Identify which cell holds the provided text, then report its (X, Y) central coordinate. 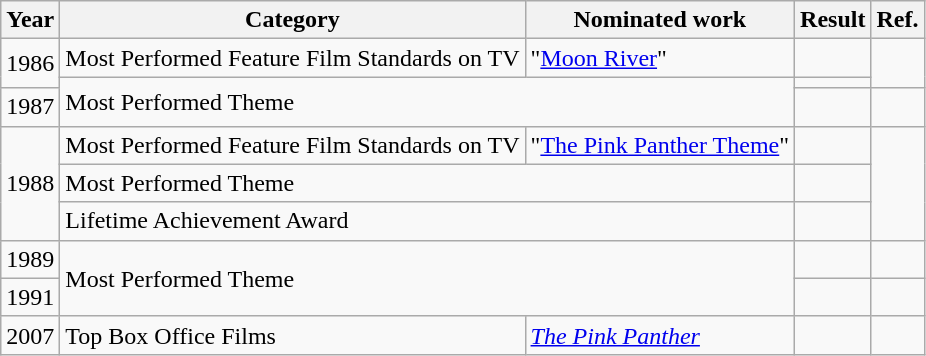
Ref. (898, 20)
Year (30, 20)
1991 (30, 297)
Category (292, 20)
The Pink Panther (660, 335)
1988 (30, 183)
Result (833, 20)
Lifetime Achievement Award (428, 221)
1986 (30, 64)
"Moon River" (660, 58)
1989 (30, 259)
1987 (30, 107)
2007 (30, 335)
Top Box Office Films (292, 335)
Nominated work (660, 20)
"The Pink Panther Theme" (660, 145)
